Find where the given text appears and provide that cell's center as (x, y) coordinate. 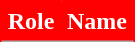
Role (32, 22)
Name (98, 22)
